For the text-containing cell, return its midpoint in (X, Y) coordinate format. 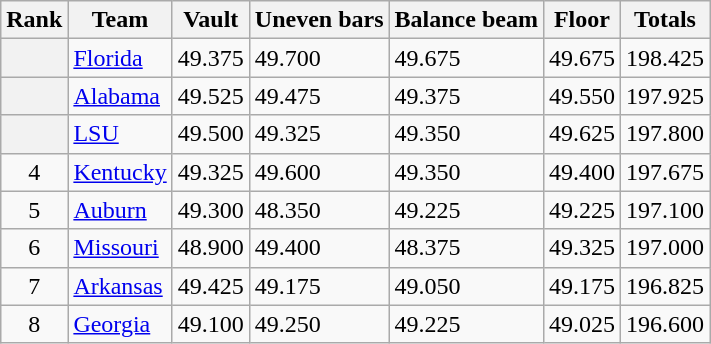
49.050 (466, 286)
Kentucky (120, 172)
197.925 (664, 96)
49.525 (210, 96)
49.625 (582, 134)
49.500 (210, 134)
6 (34, 248)
Totals (664, 20)
197.800 (664, 134)
49.300 (210, 210)
Missouri (120, 248)
49.475 (319, 96)
Georgia (120, 324)
49.025 (582, 324)
Team (120, 20)
Vault (210, 20)
49.600 (319, 172)
4 (34, 172)
49.550 (582, 96)
49.700 (319, 58)
49.425 (210, 286)
49.250 (319, 324)
5 (34, 210)
196.825 (664, 286)
8 (34, 324)
198.425 (664, 58)
196.600 (664, 324)
Uneven bars (319, 20)
Rank (34, 20)
48.900 (210, 248)
Florida (120, 58)
197.675 (664, 172)
49.100 (210, 324)
48.350 (319, 210)
LSU (120, 134)
197.000 (664, 248)
Floor (582, 20)
Balance beam (466, 20)
197.100 (664, 210)
Alabama (120, 96)
7 (34, 286)
Arkansas (120, 286)
Auburn (120, 210)
48.375 (466, 248)
